Capture the cell that displays the provided text and extract its [X, Y] central coordinate. 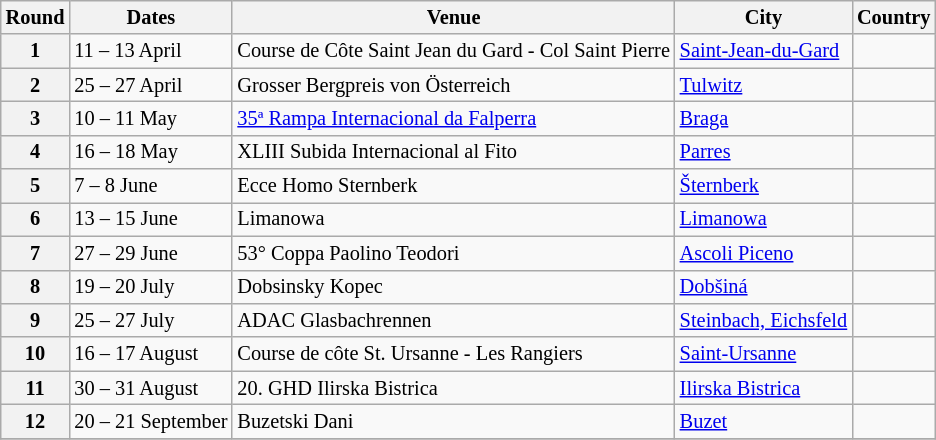
Course de Côte Saint Jean du Gard - Col Saint Pierre [453, 51]
Ilirska Bistrica [764, 388]
10 – 11 May [150, 118]
6 [36, 219]
XLIII Subida Internacional al Fito [453, 152]
ADAC Glasbachrennen [453, 320]
16 – 18 May [150, 152]
Dobsinsky Kopec [453, 287]
12 [36, 421]
Tulwitz [764, 85]
Buzetski Dani [453, 421]
11 – 13 April [150, 51]
30 – 31 August [150, 388]
Country [894, 17]
16 – 17 August [150, 354]
Steinbach, Eichsfeld [764, 320]
Ascoli Piceno [764, 253]
Saint-Ursanne [764, 354]
25 – 27 April [150, 85]
Saint-Jean-du-Gard [764, 51]
20. GHD Ilirska Bistrica [453, 388]
Venue [453, 17]
Parres [764, 152]
25 – 27 July [150, 320]
Dobšiná [764, 287]
4 [36, 152]
8 [36, 287]
3 [36, 118]
19 – 20 July [150, 287]
7 – 8 June [150, 186]
Ecce Homo Sternberk [453, 186]
7 [36, 253]
Braga [764, 118]
20 – 21 September [150, 421]
City [764, 17]
Round [36, 17]
11 [36, 388]
2 [36, 85]
Šternberk [764, 186]
5 [36, 186]
53° Coppa Paolino Teodori [453, 253]
9 [36, 320]
1 [36, 51]
Course de côte St. Ursanne - Les Rangiers [453, 354]
35ª Rampa Internacional da Falperra [453, 118]
10 [36, 354]
27 – 29 June [150, 253]
Dates [150, 17]
13 – 15 June [150, 219]
Grosser Bergpreis von Österreich [453, 85]
Buzet [764, 421]
